Detect which cell encompasses the target text, then output its [X, Y] center coordinate. 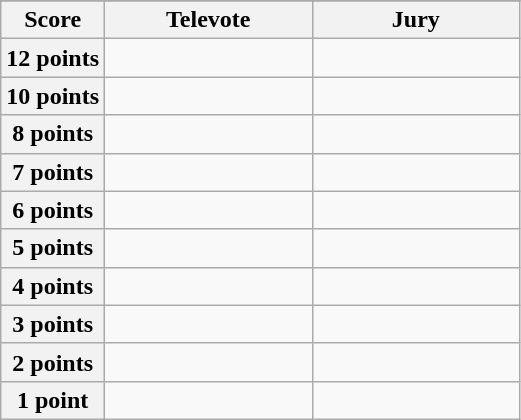
3 points [53, 324]
6 points [53, 210]
1 point [53, 400]
Jury [416, 20]
8 points [53, 134]
5 points [53, 248]
4 points [53, 286]
Score [53, 20]
7 points [53, 172]
Televote [209, 20]
12 points [53, 58]
2 points [53, 362]
10 points [53, 96]
